Detect which cell encompasses the target text, then output its [X, Y] center coordinate. 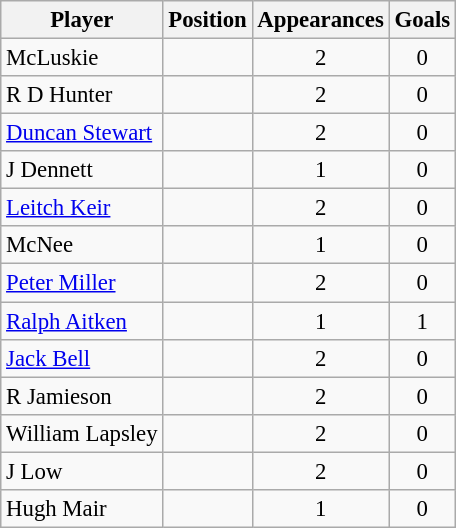
McNee [82, 245]
Leitch Keir [82, 208]
Ralph Aitken [82, 321]
Duncan Stewart [82, 133]
R D Hunter [82, 95]
Hugh Mair [82, 509]
J Dennett [82, 170]
Appearances [320, 20]
R Jamieson [82, 396]
Goals [422, 20]
Player [82, 20]
Position [208, 20]
McLuskie [82, 58]
Peter Miller [82, 283]
William Lapsley [82, 433]
J Low [82, 471]
Jack Bell [82, 358]
